Provide the [x, y] coordinate of the cell's center where the given text is located.  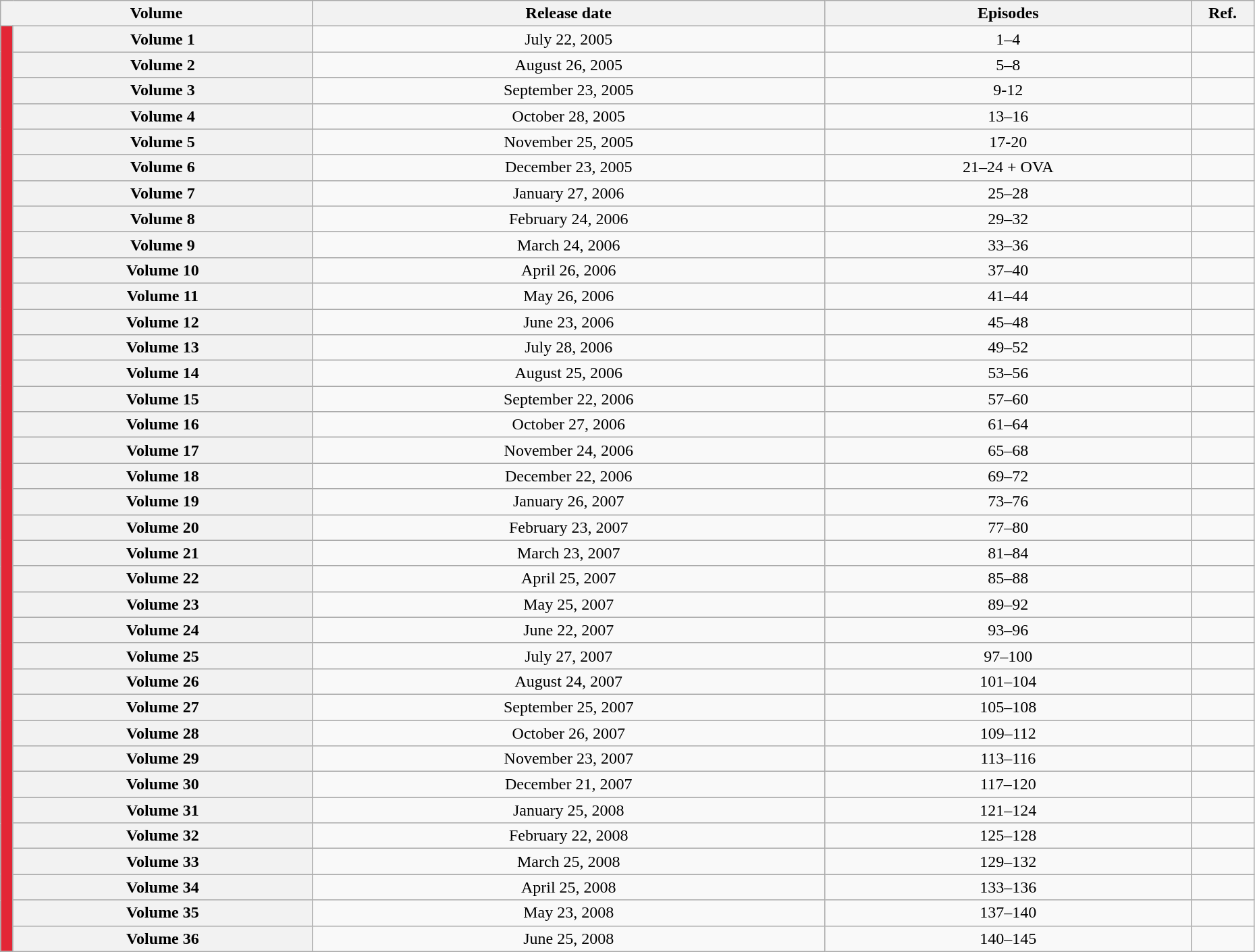
93–96 [1009, 630]
September 25, 2007 [568, 707]
13–16 [1009, 116]
Volume 6 [162, 167]
5–8 [1009, 65]
July 27, 2007 [568, 656]
July 28, 2006 [568, 348]
Volume 26 [162, 681]
57–60 [1009, 399]
Volume 34 [162, 887]
117–120 [1009, 785]
77–80 [1009, 527]
Volume 5 [162, 142]
December 23, 2005 [568, 167]
97–100 [1009, 656]
49–52 [1009, 348]
September 23, 2005 [568, 90]
November 24, 2006 [568, 450]
Volume 4 [162, 116]
Volume 1 [162, 39]
133–136 [1009, 887]
121–124 [1009, 810]
Volume 18 [162, 476]
Volume 29 [162, 759]
December 22, 2006 [568, 476]
June 25, 2008 [568, 938]
101–104 [1009, 681]
June 22, 2007 [568, 630]
Volume 15 [162, 399]
December 21, 2007 [568, 785]
129–132 [1009, 862]
Volume 16 [162, 425]
Volume 12 [162, 322]
81–84 [1009, 553]
113–116 [1009, 759]
April 25, 2008 [568, 887]
Volume 28 [162, 733]
October 28, 2005 [568, 116]
Volume 11 [162, 296]
Volume 13 [162, 348]
105–108 [1009, 707]
33–36 [1009, 244]
August 26, 2005 [568, 65]
Volume 10 [162, 270]
89–92 [1009, 604]
Volume 9 [162, 244]
Volume 14 [162, 373]
Ref. [1223, 14]
29–32 [1009, 219]
65–68 [1009, 450]
May 23, 2008 [568, 913]
March 25, 2008 [568, 862]
March 24, 2006 [568, 244]
Volume 31 [162, 810]
45–48 [1009, 322]
Volume 2 [162, 65]
Volume 20 [162, 527]
Volume 33 [162, 862]
October 27, 2006 [568, 425]
Episodes [1009, 14]
137–140 [1009, 913]
53–56 [1009, 373]
February 22, 2008 [568, 836]
November 25, 2005 [568, 142]
73–76 [1009, 502]
January 27, 2006 [568, 193]
9-12 [1009, 90]
Volume 35 [162, 913]
February 24, 2006 [568, 219]
May 25, 2007 [568, 604]
85–88 [1009, 579]
Volume 19 [162, 502]
Volume 17 [162, 450]
Volume 32 [162, 836]
Volume 7 [162, 193]
Volume 24 [162, 630]
1–4 [1009, 39]
May 26, 2006 [568, 296]
109–112 [1009, 733]
125–128 [1009, 836]
Volume 36 [162, 938]
October 26, 2007 [568, 733]
January 26, 2007 [568, 502]
February 23, 2007 [568, 527]
March 23, 2007 [568, 553]
Volume 3 [162, 90]
41–44 [1009, 296]
69–72 [1009, 476]
Release date [568, 14]
Volume 8 [162, 219]
April 25, 2007 [568, 579]
Volume 23 [162, 604]
Volume 25 [162, 656]
June 23, 2006 [568, 322]
17-20 [1009, 142]
Volume 27 [162, 707]
January 25, 2008 [568, 810]
Volume 30 [162, 785]
April 26, 2006 [568, 270]
21–24 + OVA [1009, 167]
November 23, 2007 [568, 759]
August 25, 2006 [568, 373]
July 22, 2005 [568, 39]
61–64 [1009, 425]
August 24, 2007 [568, 681]
September 22, 2006 [568, 399]
25–28 [1009, 193]
Volume [157, 14]
Volume 22 [162, 579]
Volume 21 [162, 553]
140–145 [1009, 938]
37–40 [1009, 270]
